For the text-containing cell, return its midpoint in (x, y) coordinate format. 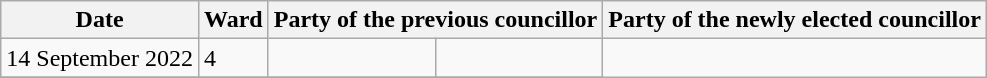
Ward (233, 20)
4 (233, 58)
Party of the newly elected councillor (795, 20)
14 September 2022 (100, 58)
Party of the previous councillor (436, 20)
Date (100, 20)
